Search for the cell housing the specified text and yield its [X, Y] center coordinate. 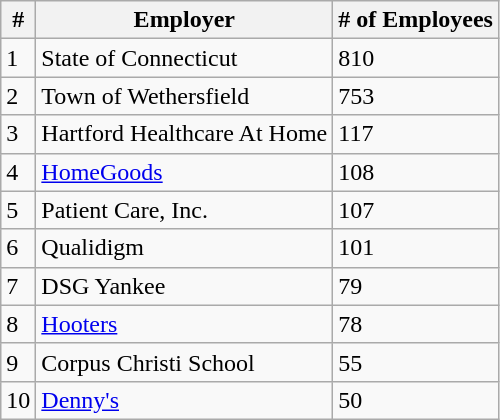
Employer [184, 20]
1 [18, 58]
7 [18, 286]
50 [416, 400]
117 [416, 134]
HomeGoods [184, 172]
5 [18, 210]
Hooters [184, 324]
Town of Wethersfield [184, 96]
10 [18, 400]
108 [416, 172]
Hartford Healthcare At Home [184, 134]
107 [416, 210]
# of Employees [416, 20]
79 [416, 286]
State of Connecticut [184, 58]
9 [18, 362]
6 [18, 248]
753 [416, 96]
DSG Yankee [184, 286]
Qualidigm [184, 248]
3 [18, 134]
# [18, 20]
Corpus Christi School [184, 362]
2 [18, 96]
Denny's [184, 400]
55 [416, 362]
4 [18, 172]
78 [416, 324]
810 [416, 58]
101 [416, 248]
Patient Care, Inc. [184, 210]
8 [18, 324]
